From the cell containing the given text, extract its center point as [X, Y] coordinate. 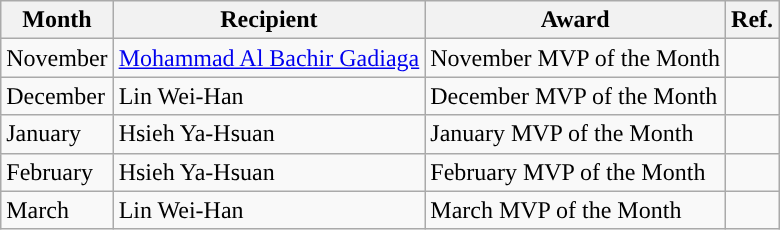
December [57, 96]
January [57, 134]
Mohammad Al Bachir Gadiaga [269, 58]
February [57, 172]
March [57, 210]
Month [57, 20]
Ref. [752, 20]
Recipient [269, 20]
February MVP of the Month [576, 172]
January MVP of the Month [576, 134]
Award [576, 20]
March MVP of the Month [576, 210]
November [57, 58]
November MVP of the Month [576, 58]
December MVP of the Month [576, 96]
